From the cell containing the given text, extract its center point as (X, Y) coordinate. 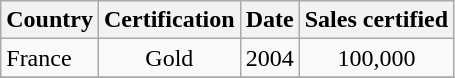
Sales certified (376, 20)
100,000 (376, 58)
2004 (270, 58)
Date (270, 20)
Country (50, 20)
Certification (169, 20)
France (50, 58)
Gold (169, 58)
